Identify which cell holds the provided text, then report its [x, y] central coordinate. 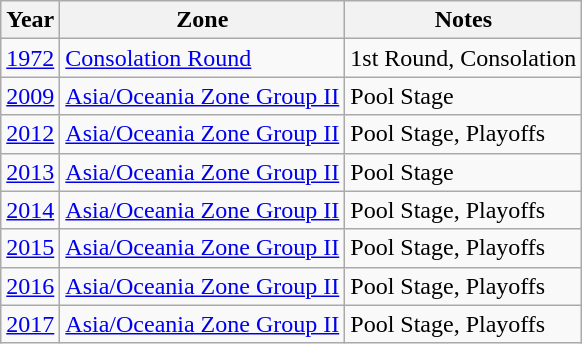
2014 [30, 210]
1972 [30, 58]
2016 [30, 286]
1st Round, Consolation [464, 58]
2017 [30, 324]
2013 [30, 172]
2009 [30, 96]
Zone [202, 20]
2012 [30, 134]
Year [30, 20]
Consolation Round [202, 58]
2015 [30, 248]
Notes [464, 20]
